Capture the cell that displays the provided text and extract its [x, y] central coordinate. 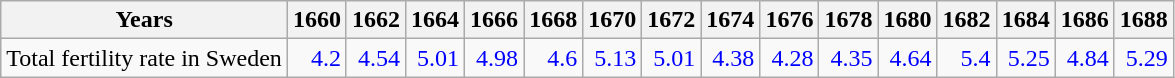
4.54 [376, 58]
4.64 [908, 58]
1666 [494, 20]
1676 [790, 20]
5.29 [1144, 58]
4.2 [316, 58]
1680 [908, 20]
1682 [966, 20]
4.84 [1084, 58]
1662 [376, 20]
4.28 [790, 58]
5.13 [612, 58]
4.35 [848, 58]
4.98 [494, 58]
5.4 [966, 58]
1670 [612, 20]
Years [144, 20]
1668 [554, 20]
1684 [1026, 20]
Total fertility rate in Sweden [144, 58]
1688 [1144, 20]
5.25 [1026, 58]
4.6 [554, 58]
1678 [848, 20]
1686 [1084, 20]
1664 [436, 20]
1660 [316, 20]
1674 [730, 20]
1672 [672, 20]
4.38 [730, 58]
